Capture the cell that displays the provided text and extract its [x, y] central coordinate. 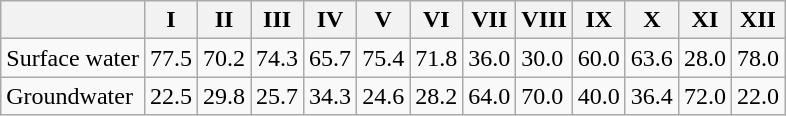
X [652, 20]
XI [704, 20]
36.0 [490, 58]
VII [490, 20]
22.5 [170, 96]
IX [598, 20]
30.0 [544, 58]
28.0 [704, 58]
22.0 [758, 96]
75.4 [384, 58]
Surface water [73, 58]
40.0 [598, 96]
78.0 [758, 58]
64.0 [490, 96]
70.0 [544, 96]
70.2 [224, 58]
77.5 [170, 58]
60.0 [598, 58]
III [278, 20]
71.8 [436, 58]
II [224, 20]
25.7 [278, 96]
63.6 [652, 58]
VIII [544, 20]
VI [436, 20]
XII [758, 20]
34.3 [330, 96]
29.8 [224, 96]
I [170, 20]
28.2 [436, 96]
74.3 [278, 58]
72.0 [704, 96]
V [384, 20]
24.6 [384, 96]
36.4 [652, 96]
Groundwater [73, 96]
65.7 [330, 58]
IV [330, 20]
